Scan for the cell matching the given text and deliver its [X, Y] coordinate at center. 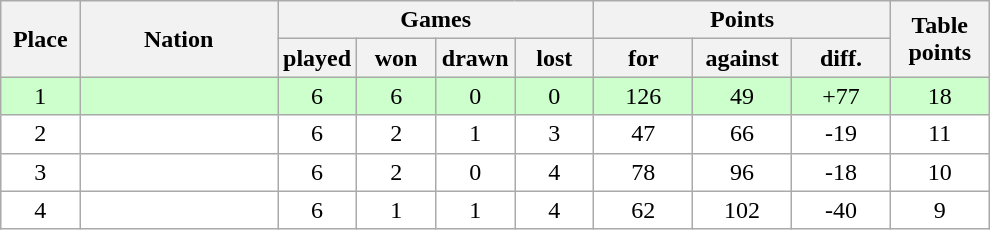
49 [742, 96]
96 [742, 172]
10 [940, 172]
-40 [842, 210]
Points [742, 20]
47 [644, 134]
against [742, 58]
Nation [179, 39]
Place [40, 39]
drawn [476, 58]
62 [644, 210]
-18 [842, 172]
78 [644, 172]
Tablepoints [940, 39]
lost [554, 58]
11 [940, 134]
diff. [842, 58]
+77 [842, 96]
66 [742, 134]
18 [940, 96]
played [318, 58]
won [396, 58]
-19 [842, 134]
102 [742, 210]
9 [940, 210]
Games [436, 20]
126 [644, 96]
for [644, 58]
